Extract the [x, y] coordinate from the center of the cell holding the provided text.  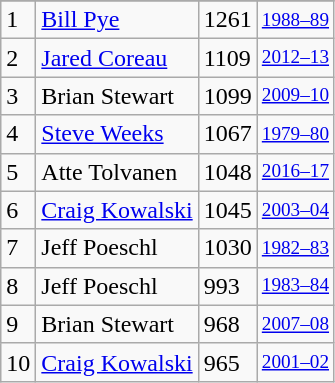
2009–10 [295, 96]
993 [228, 286]
2012–13 [295, 58]
1988–89 [295, 20]
Atte Tolvanen [117, 172]
1045 [228, 210]
1109 [228, 58]
Jared Coreau [117, 58]
968 [228, 324]
1030 [228, 248]
1 [18, 20]
8 [18, 286]
2016–17 [295, 172]
10 [18, 362]
Steve Weeks [117, 134]
1067 [228, 134]
4 [18, 134]
3 [18, 96]
1983–84 [295, 286]
1982–83 [295, 248]
2001–02 [295, 362]
2 [18, 58]
1099 [228, 96]
5 [18, 172]
7 [18, 248]
2007–08 [295, 324]
1979–80 [295, 134]
9 [18, 324]
6 [18, 210]
1261 [228, 20]
965 [228, 362]
2003–04 [295, 210]
Bill Pye [117, 20]
1048 [228, 172]
